Determine the (x, y) coordinate at the center of the cell enclosing the given text.  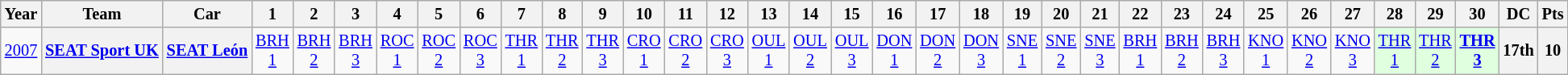
19 (1022, 14)
22 (1140, 14)
25 (1266, 14)
CRO2 (685, 51)
DON2 (938, 51)
OUL3 (852, 51)
4 (397, 14)
DON3 (981, 51)
2007 (21, 51)
KNO2 (1309, 51)
Team (102, 14)
15 (852, 14)
8 (562, 14)
2 (314, 14)
13 (769, 14)
3 (356, 14)
SEAT Sport UK (102, 51)
23 (1182, 14)
7 (522, 14)
Car (207, 14)
5 (439, 14)
21 (1100, 14)
29 (1435, 14)
ROC1 (397, 51)
KNO3 (1353, 51)
16 (894, 14)
SNE2 (1061, 51)
28 (1395, 14)
ROC3 (480, 51)
SEAT León (207, 51)
DON1 (894, 51)
KNO1 (1266, 51)
17th (1518, 51)
24 (1224, 14)
18 (981, 14)
30 (1478, 14)
11 (685, 14)
26 (1309, 14)
SNE3 (1100, 51)
Year (21, 14)
DC (1518, 14)
1 (272, 14)
12 (727, 14)
17 (938, 14)
CRO3 (727, 51)
14 (810, 14)
27 (1353, 14)
SNE1 (1022, 51)
9 (602, 14)
OUL2 (810, 51)
ROC2 (439, 51)
CRO1 (644, 51)
20 (1061, 14)
OUL1 (769, 51)
Pts (1553, 14)
6 (480, 14)
